For the text-containing cell, return its midpoint in [x, y] coordinate format. 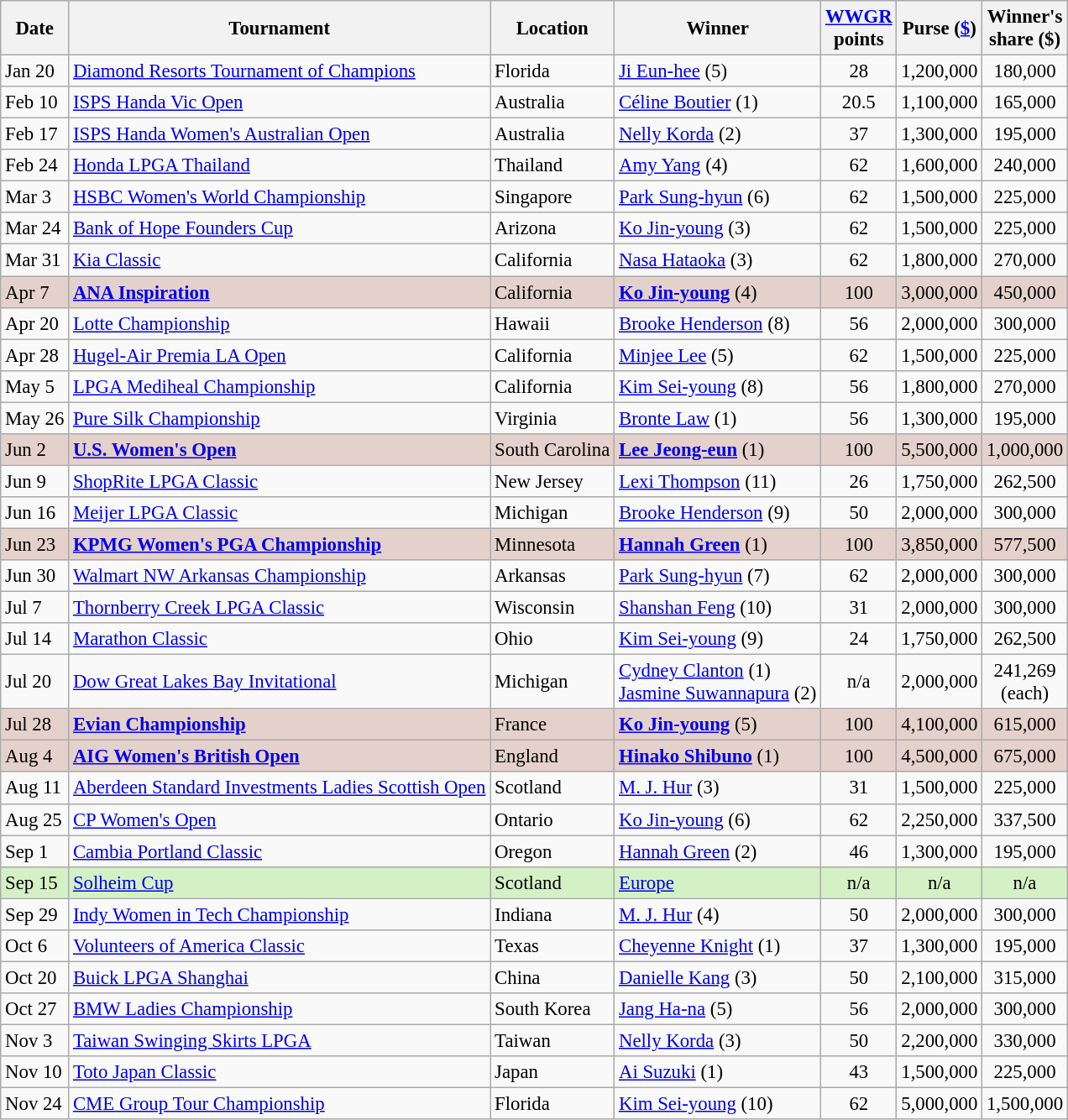
Feb 17 [35, 134]
May 5 [35, 386]
46 [859, 851]
Kim Sei-young (8) [718, 386]
KPMG Women's PGA Championship [280, 544]
Apr 28 [35, 355]
South Carolina [552, 450]
Cambia Portland Classic [280, 851]
Mar 24 [35, 229]
ISPS Handa Vic Open [280, 102]
Europe [718, 882]
28 [859, 71]
337,500 [1025, 819]
Oct 6 [35, 946]
5,500,000 [940, 450]
Buick LPGA Shanghai [280, 977]
Mar 31 [35, 260]
Diamond Resorts Tournament of Champions [280, 71]
Texas [552, 946]
Virginia [552, 418]
Park Sung-hyun (6) [718, 197]
Sep 15 [35, 882]
165,000 [1025, 102]
Brooke Henderson (8) [718, 323]
CP Women's Open [280, 819]
Shanshan Feng (10) [718, 608]
CME Group Tour Championship [280, 1104]
Céline Boutier (1) [718, 102]
Danielle Kang (3) [718, 977]
Tournament [280, 29]
Solheim Cup [280, 882]
Amy Yang (4) [718, 165]
Oct 20 [35, 977]
1,000,000 [1025, 450]
26 [859, 481]
M. J. Hur (3) [718, 788]
LPGA Mediheal Championship [280, 386]
WWGRpoints [859, 29]
Aug 4 [35, 756]
Lee Jeong-eun (1) [718, 450]
Jul 7 [35, 608]
450,000 [1025, 292]
Jul 28 [35, 725]
Thailand [552, 165]
Ko Jin-young (5) [718, 725]
Bronte Law (1) [718, 418]
Date [35, 29]
Ko Jin-young (6) [718, 819]
Pure Silk Championship [280, 418]
Jan 20 [35, 71]
2,200,000 [940, 1040]
Oregon [552, 851]
ShopRite LPGA Classic [280, 481]
Singapore [552, 197]
M. J. Hur (4) [718, 914]
Minjee Lee (5) [718, 355]
Purse ($) [940, 29]
Japan [552, 1072]
4,100,000 [940, 725]
Indy Women in Tech Championship [280, 914]
Hannah Green (1) [718, 544]
Ko Jin-young (4) [718, 292]
Marathon Classic [280, 639]
Jun 30 [35, 576]
Brooke Henderson (9) [718, 513]
Jul 14 [35, 639]
Sep 1 [35, 851]
Hannah Green (2) [718, 851]
Jun 16 [35, 513]
Jun 9 [35, 481]
Sep 29 [35, 914]
330,000 [1025, 1040]
ISPS Handa Women's Australian Open [280, 134]
2,100,000 [940, 977]
HSBC Women's World Championship [280, 197]
Aug 25 [35, 819]
Thornberry Creek LPGA Classic [280, 608]
Jang Ha-na (5) [718, 1009]
France [552, 725]
1,100,000 [940, 102]
Taiwan [552, 1040]
AIG Women's British Open [280, 756]
24 [859, 639]
Arizona [552, 229]
China [552, 977]
Ji Eun-hee (5) [718, 71]
Taiwan Swinging Skirts LPGA [280, 1040]
Cheyenne Knight (1) [718, 946]
Location [552, 29]
Nov 10 [35, 1072]
Apr 20 [35, 323]
Nelly Korda (2) [718, 134]
Aberdeen Standard Investments Ladies Scottish Open [280, 788]
20.5 [859, 102]
Bank of Hope Founders Cup [280, 229]
Evian Championship [280, 725]
Walmart NW Arkansas Championship [280, 576]
Wisconsin [552, 608]
Indiana [552, 914]
Feb 10 [35, 102]
Hugel-Air Premia LA Open [280, 355]
Kia Classic [280, 260]
Park Sung-hyun (7) [718, 576]
Arkansas [552, 576]
Aug 11 [35, 788]
Kim Sei-young (10) [718, 1104]
BMW Ladies Championship [280, 1009]
Apr 7 [35, 292]
180,000 [1025, 71]
Mar 3 [35, 197]
U.S. Women's Open [280, 450]
Nov 3 [35, 1040]
241,269(each) [1025, 682]
577,500 [1025, 544]
Nov 24 [35, 1104]
Kim Sei-young (9) [718, 639]
3,850,000 [940, 544]
Nasa Hataoka (3) [718, 260]
240,000 [1025, 165]
Lexi Thompson (11) [718, 481]
Hinako Shibuno (1) [718, 756]
Winner [718, 29]
Jun 2 [35, 450]
1,200,000 [940, 71]
43 [859, 1072]
Honda LPGA Thailand [280, 165]
South Korea [552, 1009]
Jul 20 [35, 682]
England [552, 756]
May 26 [35, 418]
New Jersey [552, 481]
Hawaii [552, 323]
Lotte Championship [280, 323]
315,000 [1025, 977]
Dow Great Lakes Bay Invitational [280, 682]
Feb 24 [35, 165]
3,000,000 [940, 292]
Ko Jin-young (3) [718, 229]
Volunteers of America Classic [280, 946]
Toto Japan Classic [280, 1072]
1,600,000 [940, 165]
ANA Inspiration [280, 292]
615,000 [1025, 725]
Ohio [552, 639]
Oct 27 [35, 1009]
Cydney Clanton (1) Jasmine Suwannapura (2) [718, 682]
Ontario [552, 819]
Nelly Korda (3) [718, 1040]
2,250,000 [940, 819]
Jun 23 [35, 544]
5,000,000 [940, 1104]
Ai Suzuki (1) [718, 1072]
Winner'sshare ($) [1025, 29]
4,500,000 [940, 756]
675,000 [1025, 756]
Minnesota [552, 544]
Meijer LPGA Classic [280, 513]
